Pinpoint the cell where the given text exists, returning its [x, y] midpoint coordinate. 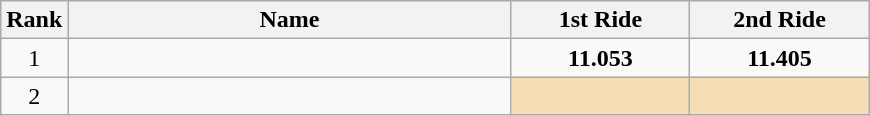
1st Ride [600, 20]
11.405 [780, 58]
Rank [34, 20]
2nd Ride [780, 20]
Name [290, 20]
1 [34, 58]
2 [34, 96]
11.053 [600, 58]
